Return the (X, Y) coordinate for the center point of the cell that contains the specified text.  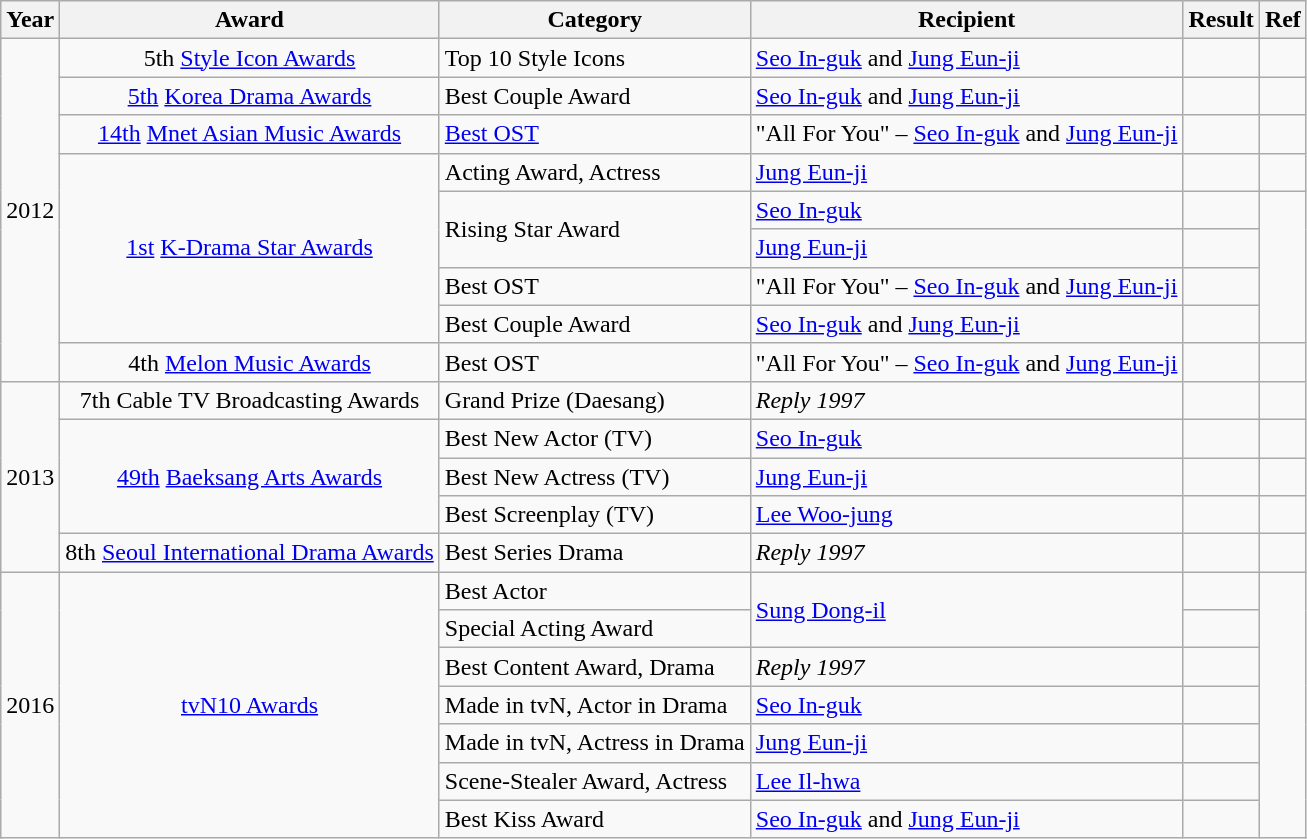
Grand Prize (Daesang) (594, 400)
Rising Star Award (594, 229)
14th Mnet Asian Music Awards (250, 134)
Made in tvN, Actor in Drama (594, 705)
49th Baeksang Arts Awards (250, 476)
Award (250, 20)
Special Acting Award (594, 629)
Best New Actress (TV) (594, 477)
8th Seoul International Drama Awards (250, 553)
2013 (30, 476)
Best Content Award, Drama (594, 667)
5th Style Icon Awards (250, 58)
Best Actor (594, 591)
Best Kiss Award (594, 819)
Lee Woo-jung (966, 515)
7th Cable TV Broadcasting Awards (250, 400)
tvN10 Awards (250, 705)
Sung Dong-il (966, 610)
4th Melon Music Awards (250, 362)
Recipient (966, 20)
Best Screenplay (TV) (594, 515)
Lee Il-hwa (966, 781)
Acting Award, Actress (594, 172)
Made in tvN, Actress in Drama (594, 743)
Result (1221, 20)
Year (30, 20)
Top 10 Style Icons (594, 58)
Scene-Stealer Award, Actress (594, 781)
Category (594, 20)
5th Korea Drama Awards (250, 96)
Best Series Drama (594, 553)
2012 (30, 210)
Ref (1282, 20)
1st K-Drama Star Awards (250, 248)
2016 (30, 705)
Best New Actor (TV) (594, 438)
